Determine the [x, y] coordinate at the center of the cell enclosing the given text.  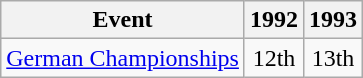
German Championships [123, 58]
1992 [274, 20]
13th [334, 58]
Event [123, 20]
1993 [334, 20]
12th [274, 58]
